Search for the cell housing the specified text and yield its (x, y) center coordinate. 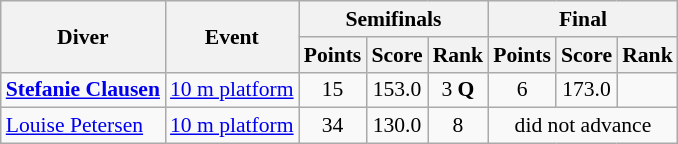
Stefanie Clausen (83, 90)
8 (458, 126)
173.0 (586, 90)
153.0 (396, 90)
34 (333, 126)
15 (333, 90)
Diver (83, 36)
3 Q (458, 90)
Event (232, 36)
Semifinals (394, 19)
Final (583, 19)
Louise Petersen (83, 126)
did not advance (583, 126)
6 (522, 90)
130.0 (396, 126)
